Identify which cell holds the provided text, then report its [X, Y] central coordinate. 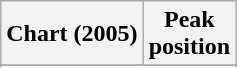
Chart (2005) [72, 34]
Peak position [189, 34]
